Return the (X, Y) coordinate for the center point of the cell that contains the specified text.  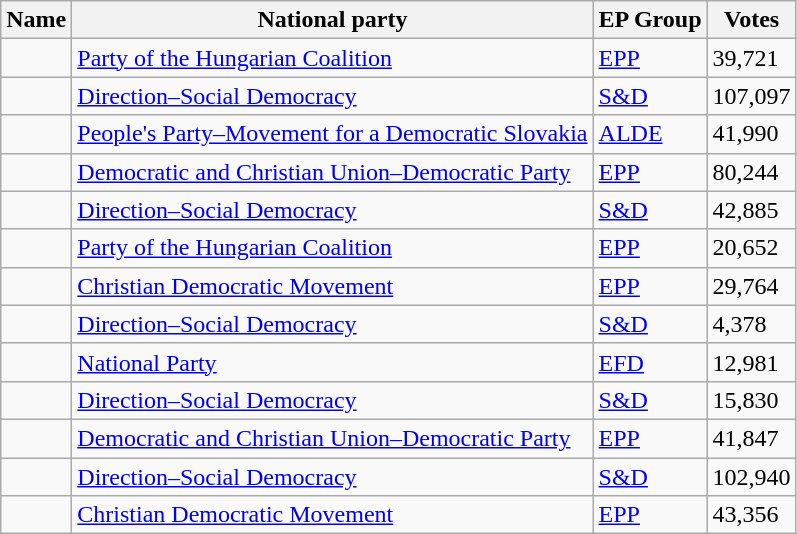
107,097 (752, 96)
39,721 (752, 58)
Votes (752, 20)
People's Party–Movement for a Democratic Slovakia (332, 134)
National Party (332, 362)
43,356 (752, 515)
National party (332, 20)
42,885 (752, 210)
41,990 (752, 134)
EP Group (650, 20)
29,764 (752, 286)
80,244 (752, 172)
ALDE (650, 134)
41,847 (752, 438)
102,940 (752, 477)
EFD (650, 362)
4,378 (752, 324)
15,830 (752, 400)
Name (36, 20)
20,652 (752, 248)
12,981 (752, 362)
